From the cell containing the given text, extract its center point as (x, y) coordinate. 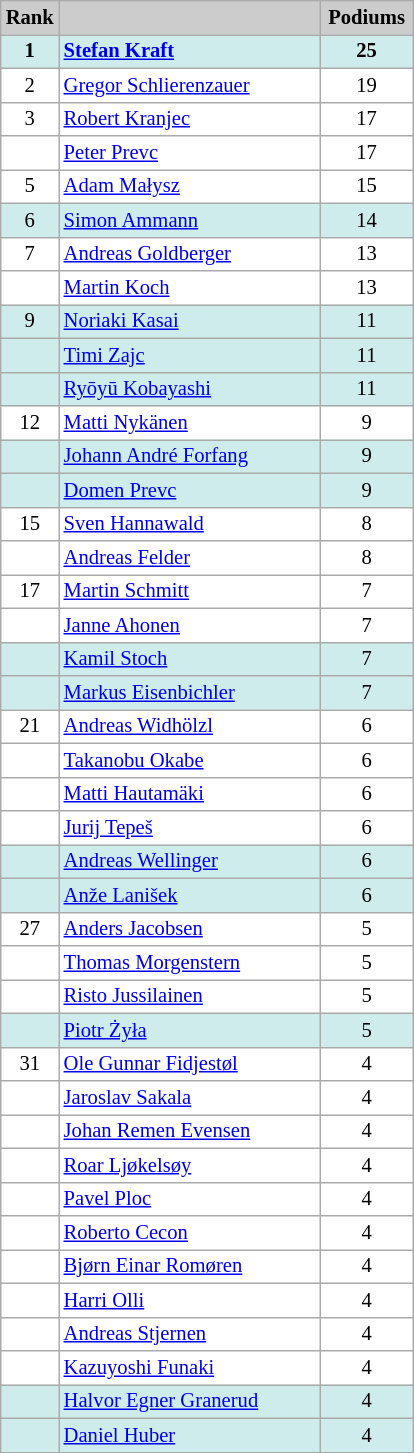
Anders Jacobsen (190, 929)
Harri Olli (190, 1300)
Janne Ahonen (190, 625)
19 (366, 85)
Domen Prevc (190, 490)
31 (30, 1064)
21 (30, 726)
Andreas Felder (190, 557)
Thomas Morgenstern (190, 963)
Daniel Huber (190, 1435)
12 (30, 423)
Jurij Tepeš (190, 827)
Risto Jussilainen (190, 996)
Sven Hannawald (190, 524)
14 (366, 220)
Martin Koch (190, 287)
Piotr Żyła (190, 1030)
Kazuyoshi Funaki (190, 1367)
Andreas Wellinger (190, 861)
Kamil Stoch (190, 659)
Stefan Kraft (190, 51)
3 (30, 119)
Podiums (366, 17)
Andreas Goldberger (190, 254)
Simon Ammann (190, 220)
Andreas Widhölzl (190, 726)
Timi Zajc (190, 355)
Johann André Forfang (190, 456)
Matti Hautamäki (190, 794)
Peter Prevc (190, 153)
Roar Ljøkelsøy (190, 1165)
Robert Kranjec (190, 119)
27 (30, 929)
Andreas Stjernen (190, 1334)
Roberto Cecon (190, 1233)
Ryōyū Kobayashi (190, 389)
Pavel Ploc (190, 1199)
Jaroslav Sakala (190, 1097)
Noriaki Kasai (190, 321)
Matti Nykänen (190, 423)
25 (366, 51)
Bjørn Einar Romøren (190, 1266)
Markus Eisenbichler (190, 693)
2 (30, 85)
Ole Gunnar Fidjestøl (190, 1064)
Halvor Egner Granerud (190, 1401)
Johan Remen Evensen (190, 1131)
Martin Schmitt (190, 591)
Anže Lanišek (190, 895)
Rank (30, 17)
Takanobu Okabe (190, 760)
Adam Małysz (190, 186)
Gregor Schlierenzauer (190, 85)
1 (30, 51)
